From the cell containing the given text, extract its center point as (x, y) coordinate. 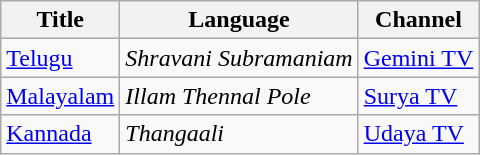
Shravani Subramaniam (239, 58)
Surya TV (418, 96)
Udaya TV (418, 134)
Illam Thennal Pole (239, 96)
Thangaali (239, 134)
Kannada (60, 134)
Gemini TV (418, 58)
Title (60, 20)
Channel (418, 20)
Telugu (60, 58)
Language (239, 20)
Malayalam (60, 96)
